Search for the cell housing the specified text and yield its [X, Y] center coordinate. 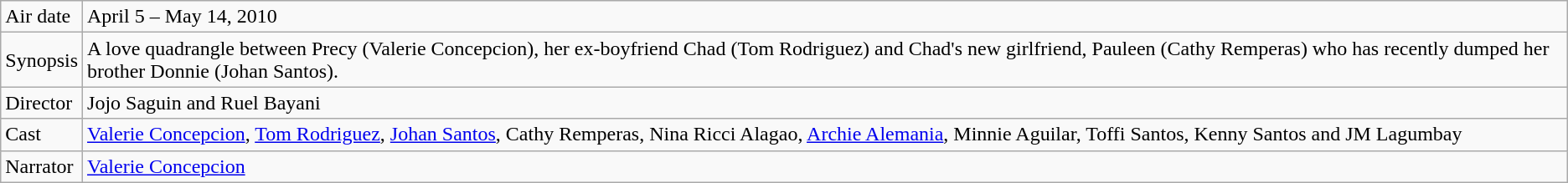
Air date [42, 17]
April 5 – May 14, 2010 [826, 17]
Valerie Concepcion [826, 166]
Director [42, 103]
Cast [42, 135]
Jojo Saguin and Ruel Bayani [826, 103]
Synopsis [42, 60]
Narrator [42, 166]
